Extract the (X, Y) coordinate from the center of the cell holding the provided text.  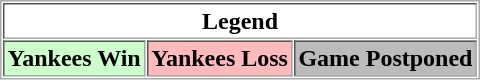
Yankees Win (74, 58)
Legend (240, 21)
Game Postponed (386, 58)
Yankees Loss (220, 58)
